Output the (x, y) coordinate of the center of the cell containing the given text.  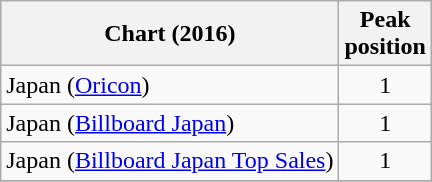
Peakposition (385, 34)
Japan (Billboard Japan Top Sales) (170, 161)
Chart (2016) (170, 34)
Japan (Oricon) (170, 85)
Japan (Billboard Japan) (170, 123)
